Capture the cell that displays the provided text and extract its (x, y) central coordinate. 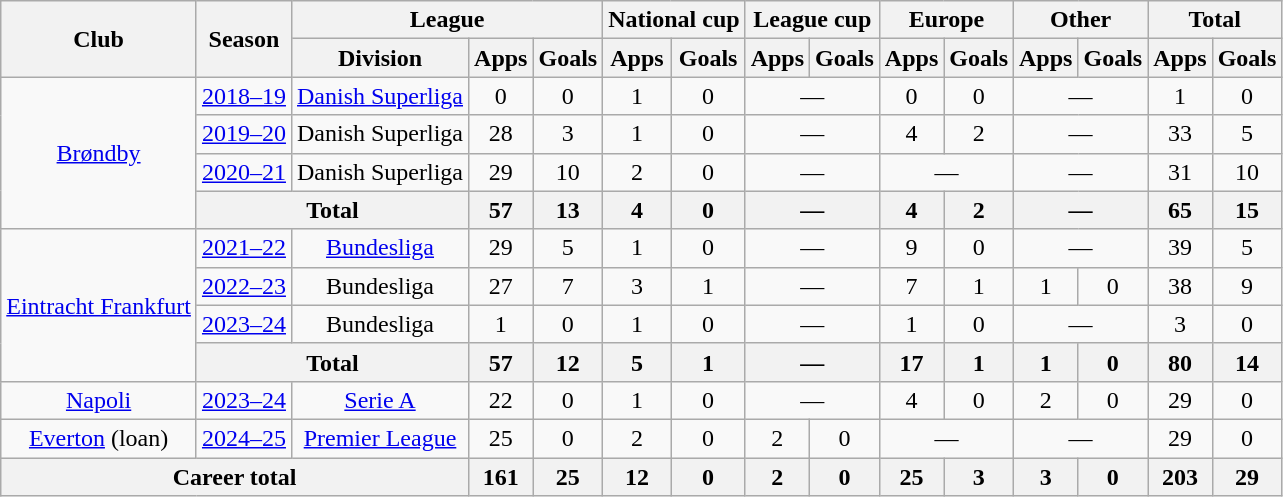
Division (380, 58)
Eintracht Frankfurt (99, 305)
38 (1180, 286)
27 (501, 286)
National cup (674, 20)
Europe (946, 20)
Premier League (380, 438)
Serie A (380, 400)
Career total (235, 477)
39 (1180, 248)
14 (1247, 362)
Brøndby (99, 153)
Season (244, 39)
2020–21 (244, 172)
17 (911, 362)
2019–20 (244, 134)
65 (1180, 210)
Everton (loan) (99, 438)
Club (99, 39)
2021–22 (244, 248)
28 (501, 134)
33 (1180, 134)
203 (1180, 477)
80 (1180, 362)
2018–19 (244, 96)
Other (1081, 20)
13 (568, 210)
Napoli (99, 400)
15 (1247, 210)
31 (1180, 172)
2024–25 (244, 438)
League cup (812, 20)
22 (501, 400)
2022–23 (244, 286)
League (446, 20)
161 (501, 477)
